Provide the [X, Y] coordinate of the cell's center where the given text is located.  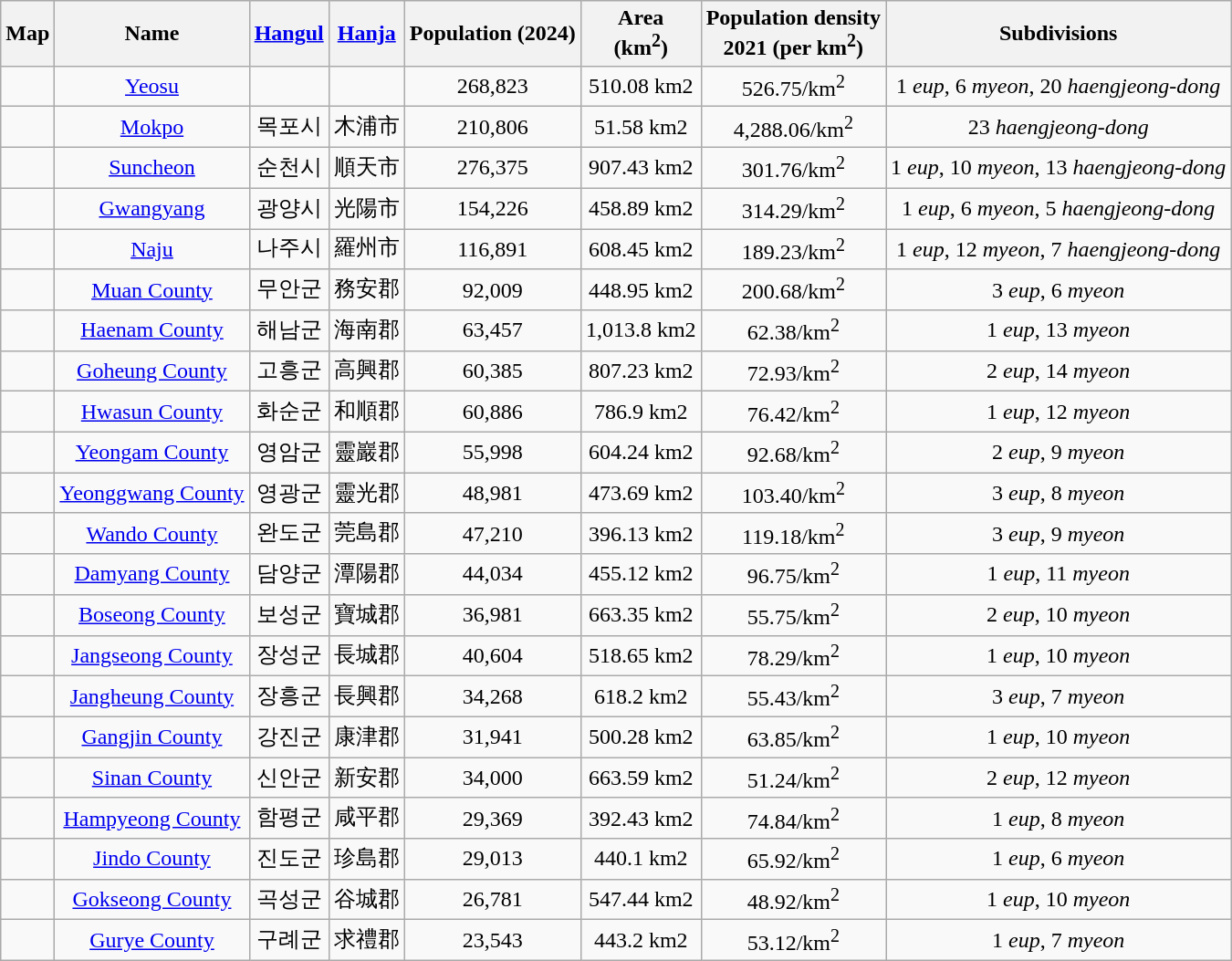
618.2 km2 [641, 697]
Population (2024) [493, 34]
55.43/km2 [793, 697]
莞島郡 [367, 533]
40,604 [493, 655]
海南郡 [367, 330]
47,210 [493, 533]
48,981 [493, 493]
1,013.8 km2 [641, 330]
康津郡 [367, 737]
나주시 [288, 250]
Gwangyang [151, 208]
Muan County [151, 290]
화순군 [288, 413]
53.12/km2 [793, 940]
34,000 [493, 778]
광양시 [288, 208]
26,781 [493, 900]
Population density 2021 (per km2) [793, 34]
786.9 km2 [641, 413]
268,823 [493, 86]
Wando County [151, 533]
Hampyeong County [151, 818]
Damyang County [151, 575]
1 eup, 13 myeon [1059, 330]
Mokpo [151, 128]
해남군 [288, 330]
1 eup, 8 myeon [1059, 818]
진도군 [288, 860]
301.76/km2 [793, 168]
3 eup, 6 myeon [1059, 290]
500.28 km2 [641, 737]
473.69 km2 [641, 493]
Jangheung County [151, 697]
羅州市 [367, 250]
34,268 [493, 697]
55.75/km2 [793, 615]
103.40/km2 [793, 493]
65.92/km2 [793, 860]
珍島郡 [367, 860]
210,806 [493, 128]
順天市 [367, 168]
2 eup, 14 myeon [1059, 371]
392.43 km2 [641, 818]
92.68/km2 [793, 453]
1 eup, 12 myeon, 7 haengjeong-dong [1059, 250]
보성군 [288, 615]
순천시 [288, 168]
완도군 [288, 533]
1 eup, 7 myeon [1059, 940]
Hwasun County [151, 413]
907.43 km2 [641, 168]
Map [27, 34]
2 eup, 10 myeon [1059, 615]
2 eup, 9 myeon [1059, 453]
448.95 km2 [641, 290]
1 eup, 11 myeon [1059, 575]
48.92/km2 [793, 900]
3 eup, 8 myeon [1059, 493]
Haenam County [151, 330]
3 eup, 9 myeon [1059, 533]
608.45 km2 [641, 250]
和順郡 [367, 413]
Naju [151, 250]
189.23/km2 [793, 250]
51.24/km2 [793, 778]
장흥군 [288, 697]
604.24 km2 [641, 453]
60,385 [493, 371]
함평군 [288, 818]
靈光郡 [367, 493]
455.12 km2 [641, 575]
3 eup, 7 myeon [1059, 697]
求禮郡 [367, 940]
고흥군 [288, 371]
Subdivisions [1059, 34]
443.2 km2 [641, 940]
4,288.06/km2 [793, 128]
51.58 km2 [641, 128]
1 eup, 6 myeon [1059, 860]
Sinan County [151, 778]
木浦市 [367, 128]
60,886 [493, 413]
92,009 [493, 290]
Suncheon [151, 168]
526.75/km2 [793, 86]
510.08 km2 [641, 86]
29,369 [493, 818]
Jangseong County [151, 655]
Gurye County [151, 940]
咸平郡 [367, 818]
55,998 [493, 453]
663.35 km2 [641, 615]
2 eup, 12 myeon [1059, 778]
務安郡 [367, 290]
78.29/km2 [793, 655]
1 eup, 10 myeon, 13 haengjeong-dong [1059, 168]
高興郡 [367, 371]
Gangjin County [151, 737]
96.75/km2 [793, 575]
潭陽郡 [367, 575]
44,034 [493, 575]
Area (km2) [641, 34]
74.84/km2 [793, 818]
Hangul [288, 34]
Yeonggwang County [151, 493]
Hanja [367, 34]
440.1 km2 [641, 860]
영광군 [288, 493]
Jindo County [151, 860]
23,543 [493, 940]
76.42/km2 [793, 413]
62.38/km2 [793, 330]
119.18/km2 [793, 533]
강진군 [288, 737]
276,375 [493, 168]
담양군 [288, 575]
31,941 [493, 737]
63.85/km2 [793, 737]
Goheung County [151, 371]
신안군 [288, 778]
396.13 km2 [641, 533]
무안군 [288, 290]
1 eup, 12 myeon [1059, 413]
長興郡 [367, 697]
116,891 [493, 250]
영암군 [288, 453]
1 eup, 6 myeon, 5 haengjeong-dong [1059, 208]
谷城郡 [367, 900]
長城郡 [367, 655]
Yeosu [151, 86]
36,981 [493, 615]
547.44 km2 [641, 900]
29,013 [493, 860]
23 haengjeong-dong [1059, 128]
Boseong County [151, 615]
寶城郡 [367, 615]
72.93/km2 [793, 371]
구례군 [288, 940]
663.59 km2 [641, 778]
목포시 [288, 128]
63,457 [493, 330]
200.68/km2 [793, 290]
靈巖郡 [367, 453]
곡성군 [288, 900]
Name [151, 34]
314.29/km2 [793, 208]
장성군 [288, 655]
光陽市 [367, 208]
458.89 km2 [641, 208]
新安郡 [367, 778]
Yeongam County [151, 453]
Gokseong County [151, 900]
518.65 km2 [641, 655]
807.23 km2 [641, 371]
1 eup, 6 myeon, 20 haengjeong-dong [1059, 86]
154,226 [493, 208]
